Identify which cell holds the provided text, then report its (X, Y) central coordinate. 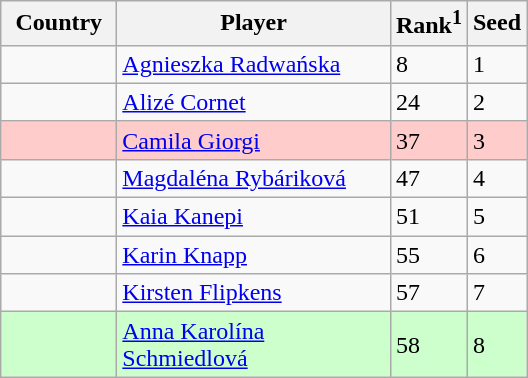
5 (496, 217)
2 (496, 102)
Magdaléna Rybáriková (254, 178)
Karin Knapp (254, 255)
Seed (496, 24)
Camila Giorgi (254, 140)
58 (428, 344)
3 (496, 140)
4 (496, 178)
7 (496, 293)
Agnieszka Radwańska (254, 64)
Country (59, 24)
24 (428, 102)
1 (496, 64)
Rank1 (428, 24)
55 (428, 255)
Alizé Cornet (254, 102)
Kaia Kanepi (254, 217)
Kirsten Flipkens (254, 293)
47 (428, 178)
Anna Karolína Schmiedlová (254, 344)
6 (496, 255)
37 (428, 140)
51 (428, 217)
Player (254, 24)
57 (428, 293)
